Capture the cell that displays the provided text and extract its (X, Y) central coordinate. 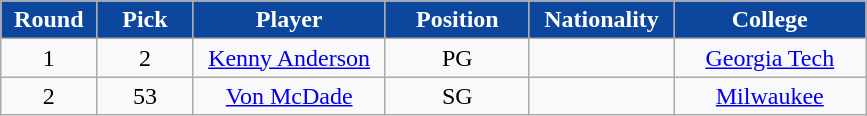
Von McDade (289, 96)
Pick (145, 20)
Round (49, 20)
SG (457, 96)
PG (457, 58)
Georgia Tech (770, 58)
Position (457, 20)
53 (145, 96)
1 (49, 58)
Milwaukee (770, 96)
Nationality (601, 20)
Player (289, 20)
Kenny Anderson (289, 58)
College (770, 20)
